Pinpoint the cell where the given text exists, returning its (X, Y) midpoint coordinate. 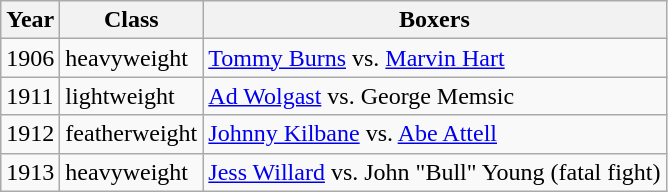
1913 (30, 172)
Class (132, 20)
Ad Wolgast vs. George Memsic (434, 96)
Tommy Burns vs. Marvin Hart (434, 58)
Year (30, 20)
1911 (30, 96)
lightweight (132, 96)
1906 (30, 58)
Jess Willard vs. John "Bull" Young (fatal fight) (434, 172)
Johnny Kilbane vs. Abe Attell (434, 134)
featherweight (132, 134)
Boxers (434, 20)
1912 (30, 134)
